Scan for the cell matching the given text and deliver its [x, y] coordinate at center. 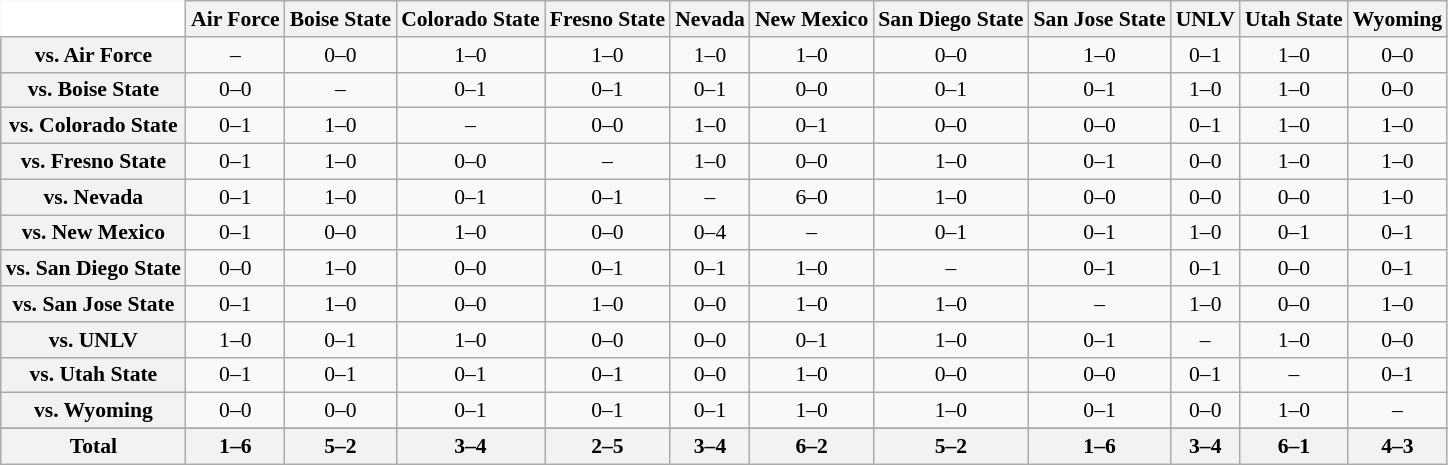
Nevada [710, 19]
vs. Fresno State [94, 162]
4–3 [1398, 447]
vs. Air Force [94, 55]
6–0 [812, 197]
Air Force [236, 19]
Fresno State [608, 19]
San Diego State [950, 19]
vs. Nevada [94, 197]
vs. Utah State [94, 375]
2–5 [608, 447]
vs. San Jose State [94, 304]
Colorado State [470, 19]
vs. Wyoming [94, 411]
Boise State [340, 19]
6–2 [812, 447]
Utah State [1294, 19]
San Jose State [1100, 19]
6–1 [1294, 447]
New Mexico [812, 19]
Total [94, 447]
0–4 [710, 233]
vs. Colorado State [94, 126]
vs. San Diego State [94, 269]
vs. Boise State [94, 90]
vs. New Mexico [94, 233]
UNLV [1206, 19]
vs. UNLV [94, 340]
Wyoming [1398, 19]
